Capture the cell that displays the provided text and extract its (x, y) central coordinate. 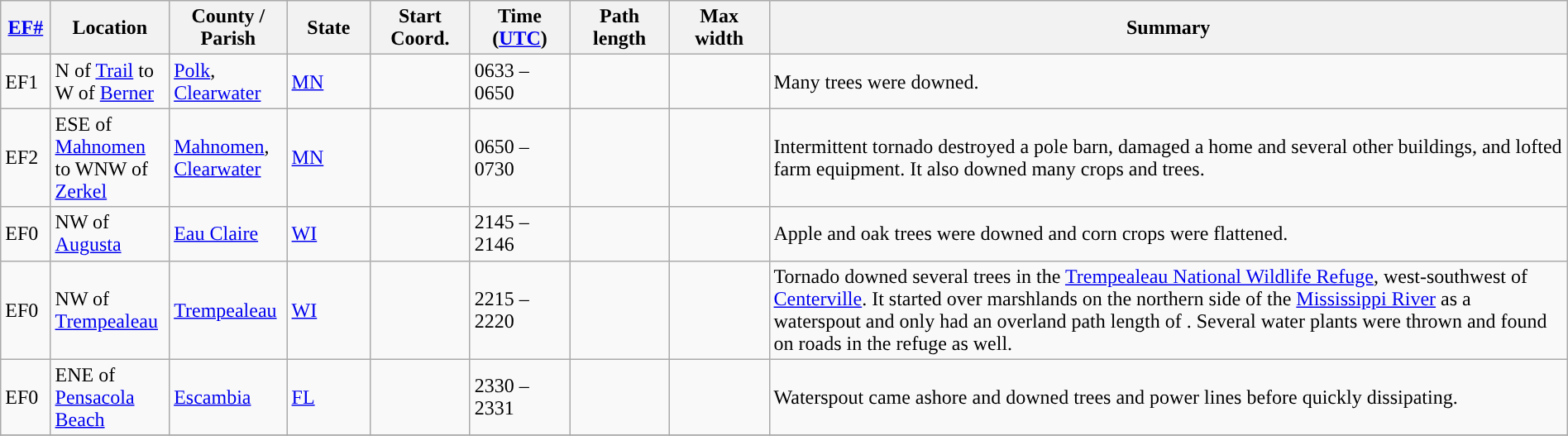
County / Parish (228, 28)
EF2 (26, 157)
N of Trail to W of Berner (110, 81)
Max width (719, 28)
State (328, 28)
Apple and oak trees were downed and corn crops were flattened. (1168, 233)
EF1 (26, 81)
Many trees were downed. (1168, 81)
NW of Trempealeau (110, 309)
NW of Augusta (110, 233)
0633 – 0650 (519, 81)
Start Coord. (420, 28)
EF# (26, 28)
Location (110, 28)
Trempealeau (228, 309)
ENE of Pensacola Beach (110, 397)
0650 – 0730 (519, 157)
Escambia (228, 397)
Summary (1168, 28)
Waterspout came ashore and downed trees and power lines before quickly dissipating. (1168, 397)
Mahnomen, Clearwater (228, 157)
Eau Claire (228, 233)
Polk, Clearwater (228, 81)
2330 – 2331 (519, 397)
FL (328, 397)
ESE of Mahnomen to WNW of Zerkel (110, 157)
2215 – 2220 (519, 309)
2145 – 2146 (519, 233)
Time (UTC) (519, 28)
Path length (620, 28)
